Scan for the cell matching the given text and deliver its [X, Y] coordinate at center. 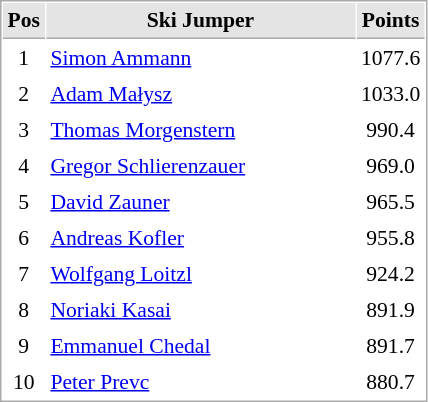
Andreas Kofler [200, 237]
1033.0 [390, 93]
Adam Małysz [200, 93]
Gregor Schlierenzauer [200, 165]
955.8 [390, 237]
5 [24, 201]
Wolfgang Loitzl [200, 273]
891.9 [390, 309]
924.2 [390, 273]
1 [24, 57]
4 [24, 165]
Ski Jumper [200, 21]
9 [24, 345]
10 [24, 381]
Pos [24, 21]
891.7 [390, 345]
1077.6 [390, 57]
Emmanuel Chedal [200, 345]
Simon Ammann [200, 57]
969.0 [390, 165]
6 [24, 237]
2 [24, 93]
8 [24, 309]
880.7 [390, 381]
Noriaki Kasai [200, 309]
Points [390, 21]
965.5 [390, 201]
7 [24, 273]
David Zauner [200, 201]
3 [24, 129]
990.4 [390, 129]
Peter Prevc [200, 381]
Thomas Morgenstern [200, 129]
